Search for the cell housing the specified text and yield its [X, Y] center coordinate. 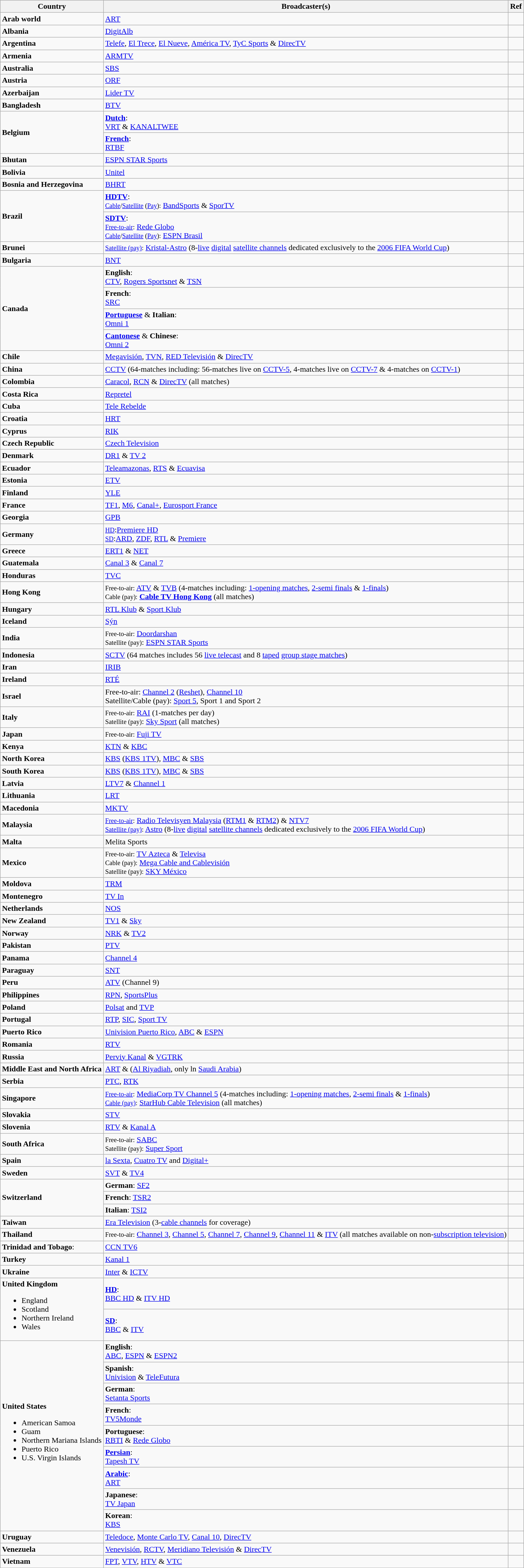
Melita Sports [306, 841]
Germany [52, 534]
FPT, VTV, HTV & VTC [306, 1562]
Japanese:TV Japan [306, 1499]
Caracol, RCN & DirecTV (all matches) [306, 381]
Latvia [52, 783]
GPB [306, 517]
North Korea [52, 759]
Teleamazonas, RTS & Ecuavisa [306, 468]
TRM [306, 884]
Turkey [52, 1259]
Puerto Rico [52, 1032]
Romania [52, 1044]
Cuba [52, 406]
Netherlands [52, 909]
Mexico [52, 862]
Broadcaster(s) [306, 6]
Ecuador [52, 468]
LTV7 & Channel 1 [306, 783]
India [52, 638]
Arabic:ART [306, 1478]
NOS [306, 909]
Argentina [52, 43]
Malaysia [52, 825]
Chile [52, 357]
Paraguay [52, 970]
Guatemala [52, 563]
ART [306, 19]
BNT [306, 260]
United States American SamoaGuamNorthern Mariana IslandsPuerto RicoU.S. Virgin Islands [52, 1436]
English:CTV, Rogers Sportsnet & TSN [306, 277]
Albania [52, 31]
ATV (Channel 9) [306, 983]
Channel 4 [306, 958]
Dutch:VRT & KANALTWEE [306, 122]
RTÉ [306, 680]
NRK & TV2 [306, 933]
Azerbaijan [52, 93]
Free-to-air: Fuji TV [306, 734]
SVT & TV4 [306, 1173]
Portugal [52, 1019]
Belgium [52, 132]
STV [306, 1115]
French:TV5Monde [306, 1415]
CCTV (64-matches including: 56-matches live on CCTV-5, 4-matches live on CCTV-7 & 4-matches on CCTV-1) [306, 369]
Sweden [52, 1173]
Middle East and North Africa [52, 1069]
Armenia [52, 56]
Free-to-air: TV Azteca & TelevisaCable (pay): Mega Cable and CablevisiónSatellite (pay): SKY México [306, 862]
Free-to-air: SABCSatellite (pay): Super Sport [306, 1144]
Era Television (3-cable channels for coverage) [306, 1222]
German:Setanta Sports [306, 1393]
Telefe, El Trece, El Nueve, América TV, TyC Sports & DirecTV [306, 43]
RTL Klub & Sport Klub [306, 609]
Colombia [52, 381]
Uruguay [52, 1537]
Canada [52, 308]
Bolivia [52, 172]
China [52, 369]
Italian: TSI2 [306, 1210]
Japan [52, 734]
Slovenia [52, 1127]
Norway [52, 933]
SBS [306, 68]
Inter & ICTV [306, 1272]
PTV [306, 946]
RTV [306, 1044]
South Korea [52, 771]
Free-to-air: ATV & TVB (4-matches including: 1-opening matches, 2-semi finals & 1-finals)Cable (pay): Cable TV Hong Kong (all matches) [306, 592]
Finland [52, 493]
Trinidad and Tobago: [52, 1247]
Indonesia [52, 655]
Serbia [52, 1081]
Czech Republic [52, 443]
Teledoce, Monte Carlo TV, Canal 10, DirecTV [306, 1537]
Pakistan [52, 946]
Costa Rica [52, 394]
TF1, M6, Canal+, Eurosport France [306, 505]
Taiwan [52, 1222]
BHRT [306, 185]
Spain [52, 1161]
Poland [52, 1007]
LRT [306, 796]
Bosnia and Herzegovina [52, 185]
Ukraine [52, 1272]
SCTV (64 matches includes 56 live telecast and 8 taped group stage matches) [306, 655]
Univision Puerto Rico, ABC & ESPN [306, 1032]
RTP, SIC, Sport TV [306, 1019]
Perviy Kanal & VGTRK [306, 1056]
United Kingdom EnglandScotlandNorthern IrelandWales [52, 1309]
Free-to-air: Channel 3, Channel 5, Channel 7, Channel 9, Channel 11 & ITV (all matches available on non-subscription television) [306, 1235]
Czech Television [306, 443]
Portuguese & Italian:Omni 1 [306, 319]
DR1 & TV 2 [306, 456]
Persian:Tapesh TV [306, 1457]
CCN TV6 [306, 1247]
Thailand [52, 1235]
Vietnam [52, 1562]
Greece [52, 551]
Cantonese & Chinese:Omni 2 [306, 340]
French:SRC [306, 298]
SDTV:Free-to-air: Rede GloboCable/Satellite (Pay): ESPN Brasil [306, 227]
Austria [52, 80]
Lithuania [52, 796]
Repretel [306, 394]
Bangladesh [52, 105]
TV In [306, 896]
Free-to-air: Channel 2 (Reshet), Channel 10Satellite/Cable (pay): Sport 5, Sport 1 and Sport 2 [306, 696]
Denmark [52, 456]
Moldova [52, 884]
RIK [306, 431]
KTN & KBC [306, 746]
Tele Rebelde [306, 406]
ETV [306, 480]
Satellite (pay): Kristal-Astro (8-live digital satellite channels dedicated exclusively to the 2006 FIFA World Cup) [306, 248]
France [52, 505]
Peru [52, 983]
Panama [52, 958]
Venevisión, RCTV, Meridiano Televisión & DirecTV [306, 1549]
Megavisión, TVN, RED Televisión & DirecTV [306, 357]
ARMTV [306, 56]
English:ABC, ESPN & ESPN2 [306, 1351]
Australia [52, 68]
Portuguese:RBTI & Rede Globo [306, 1436]
French:RTBF [306, 143]
Croatia [52, 418]
ERT1 & NET [306, 551]
ORF [306, 80]
Spanish:Univision & TeleFutura [306, 1372]
Russia [52, 1056]
BTV [306, 105]
Slovakia [52, 1115]
Iceland [52, 621]
French: TSR2 [306, 1198]
German: SF2 [306, 1185]
Free-to-air: DoordarshanSatellite (pay): ESPN STAR Sports [306, 638]
Iran [52, 667]
Honduras [52, 575]
Switzerland [52, 1198]
Brazil [52, 216]
RPN, SportsPlus [306, 995]
ART & (Al Riyadiah, only ln Saudi Arabia) [306, 1069]
Estonia [52, 480]
Polsat and TVP [306, 1007]
South Africa [52, 1144]
Kenya [52, 746]
Sýn [306, 621]
DigitAlb [306, 31]
Bulgaria [52, 260]
MKTV [306, 808]
Cyprus [52, 431]
HDTV:Cable/Satellite (Pay): BandSports & SporTV [306, 201]
Ref [516, 6]
Unitel [306, 172]
Malta [52, 841]
PTC, RTK [306, 1081]
Macedonia [52, 808]
IRIB [306, 667]
Lider TV [306, 93]
Brunei [52, 248]
Georgia [52, 517]
RTV & Kanal A [306, 1127]
Hungary [52, 609]
Philippines [52, 995]
Korean:KBS [306, 1520]
Canal 3 & Canal 7 [306, 563]
HD:BBC HD & ITV HD [306, 1294]
Israel [52, 696]
Arab world [52, 19]
Singapore [52, 1098]
Ireland [52, 680]
Kanal 1 [306, 1259]
HD:Premiere HDSD:ARD, ZDF, RTL & Premiere [306, 534]
Hong Kong [52, 592]
SD:BBC & ITV [306, 1325]
Bhutan [52, 160]
TVC [306, 575]
Venezuela [52, 1549]
Country [52, 6]
ESPN STAR Sports [306, 160]
la Sexta, Cuatro TV and Digital+ [306, 1161]
YLE [306, 493]
Montenegro [52, 896]
SNT [306, 970]
New Zealand [52, 921]
TV1 & Sky [306, 921]
Italy [52, 718]
Free-to-air: RAI (1-matches per day)Satellite (pay): Sky Sport (all matches) [306, 718]
HRT [306, 418]
